Provide the [X, Y] coordinate of the cell's center where the given text is located.  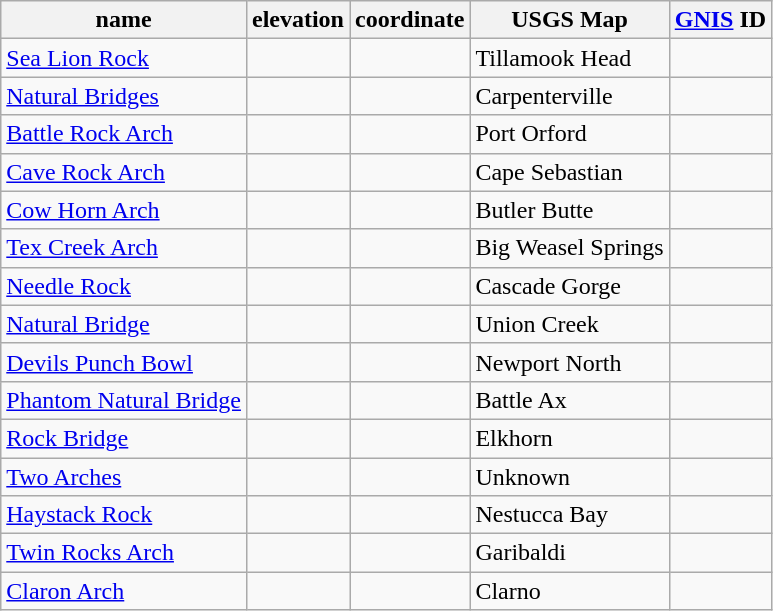
Haystack Rock [124, 515]
Battle Rock Arch [124, 134]
coordinate [410, 20]
Tillamook Head [570, 58]
Garibaldi [570, 553]
Needle Rock [124, 286]
USGS Map [570, 20]
Sea Lion Rock [124, 58]
Big Weasel Springs [570, 248]
Cave Rock Arch [124, 172]
Unknown [570, 477]
Two Arches [124, 477]
Union Creek [570, 324]
Phantom Natural Bridge [124, 400]
Devils Punch Bowl [124, 362]
Claron Arch [124, 591]
Carpenterville [570, 96]
Battle Ax [570, 400]
Port Orford [570, 134]
Twin Rocks Arch [124, 553]
Butler Butte [570, 210]
Clarno [570, 591]
GNIS ID [720, 20]
Cascade Gorge [570, 286]
Rock Bridge [124, 438]
Newport North [570, 362]
Tex Creek Arch [124, 248]
Natural Bridge [124, 324]
Elkhorn [570, 438]
name [124, 20]
Nestucca Bay [570, 515]
Cow Horn Arch [124, 210]
Natural Bridges [124, 96]
elevation [298, 20]
Cape Sebastian [570, 172]
